Scan for the cell matching the given text and deliver its (X, Y) coordinate at center. 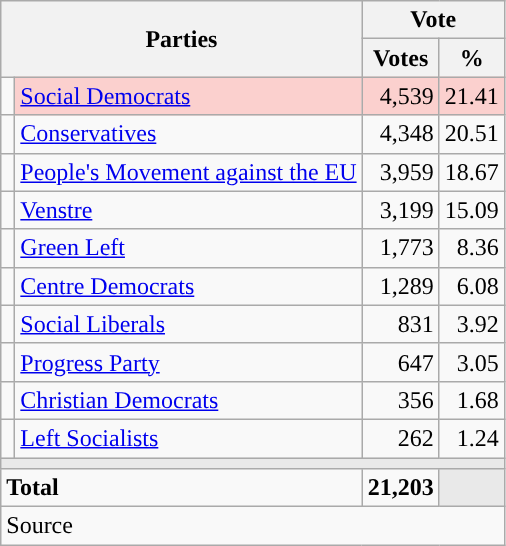
21.41 (472, 96)
3,959 (400, 172)
Christian Democrats (188, 400)
15.09 (472, 210)
3,199 (400, 210)
Parties (182, 39)
3.05 (472, 362)
Votes (400, 58)
6.08 (472, 286)
Total (182, 488)
21,203 (400, 488)
4,348 (400, 134)
People's Movement against the EU (188, 172)
262 (400, 438)
Conservatives (188, 134)
647 (400, 362)
Vote (433, 20)
Social Liberals (188, 324)
Venstre (188, 210)
20.51 (472, 134)
Centre Democrats (188, 286)
Progress Party (188, 362)
4,539 (400, 96)
356 (400, 400)
1.68 (472, 400)
1,289 (400, 286)
Social Democrats (188, 96)
1,773 (400, 248)
Left Socialists (188, 438)
8.36 (472, 248)
18.67 (472, 172)
3.92 (472, 324)
Source (253, 526)
Green Left (188, 248)
1.24 (472, 438)
% (472, 58)
831 (400, 324)
